Determine the [x, y] coordinate at the center of the cell enclosing the given text.  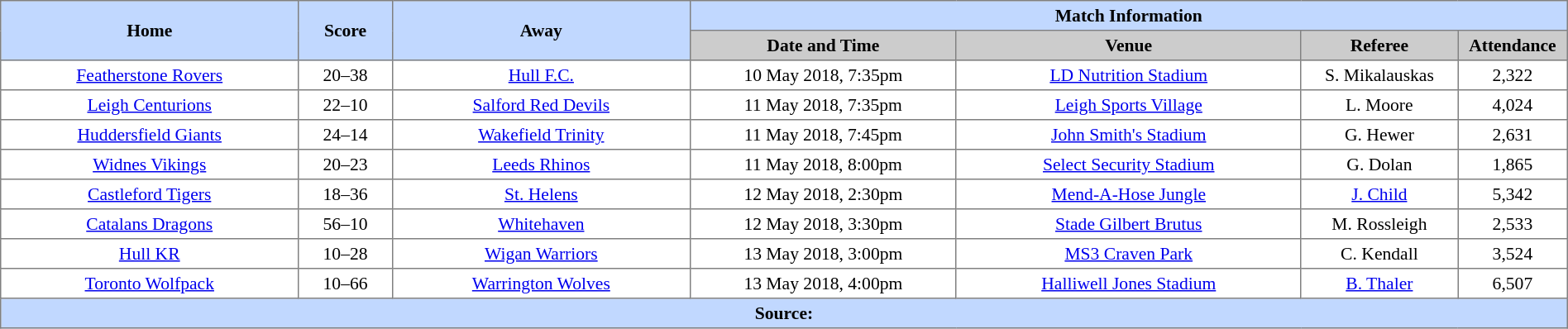
Leigh Sports Village [1128, 105]
11 May 2018, 8:00pm [823, 164]
Widnes Vikings [150, 164]
S. Mikalauskas [1379, 75]
Warrington Wolves [541, 284]
2,631 [1513, 135]
Featherstone Rovers [150, 75]
Attendance [1513, 45]
10–28 [346, 254]
Catalans Dragons [150, 224]
MS3 Craven Park [1128, 254]
Match Information [1128, 16]
Stade Gilbert Brutus [1128, 224]
24–14 [346, 135]
11 May 2018, 7:35pm [823, 105]
Score [346, 31]
10–66 [346, 284]
2,322 [1513, 75]
M. Rossleigh [1379, 224]
Referee [1379, 45]
Leeds Rhinos [541, 164]
Salford Red Devils [541, 105]
Hull F.C. [541, 75]
Wakefield Trinity [541, 135]
C. Kendall [1379, 254]
Wigan Warriors [541, 254]
Leigh Centurions [150, 105]
LD Nutrition Stadium [1128, 75]
Castleford Tigers [150, 194]
Date and Time [823, 45]
12 May 2018, 2:30pm [823, 194]
Halliwell Jones Stadium [1128, 284]
22–10 [346, 105]
Away [541, 31]
Home [150, 31]
11 May 2018, 7:45pm [823, 135]
56–10 [346, 224]
20–23 [346, 164]
13 May 2018, 4:00pm [823, 284]
Source: [784, 313]
1,865 [1513, 164]
Hull KR [150, 254]
G. Dolan [1379, 164]
13 May 2018, 3:00pm [823, 254]
20–38 [346, 75]
G. Hewer [1379, 135]
Mend-A-Hose Jungle [1128, 194]
Select Security Stadium [1128, 164]
10 May 2018, 7:35pm [823, 75]
B. Thaler [1379, 284]
J. Child [1379, 194]
18–36 [346, 194]
John Smith's Stadium [1128, 135]
12 May 2018, 3:30pm [823, 224]
Whitehaven [541, 224]
Toronto Wolfpack [150, 284]
Venue [1128, 45]
Huddersfield Giants [150, 135]
3,524 [1513, 254]
St. Helens [541, 194]
L. Moore [1379, 105]
6,507 [1513, 284]
2,533 [1513, 224]
5,342 [1513, 194]
4,024 [1513, 105]
